Extract the (x, y) coordinate from the center of the cell holding the provided text.  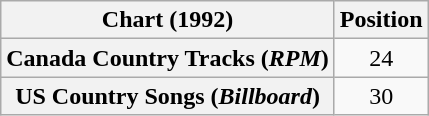
US Country Songs (Billboard) (168, 96)
Position (381, 20)
Canada Country Tracks (RPM) (168, 58)
30 (381, 96)
Chart (1992) (168, 20)
24 (381, 58)
